From the cell containing the given text, extract its center point as [x, y] coordinate. 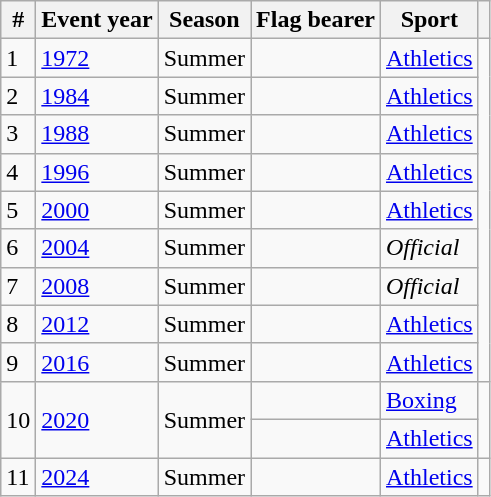
Sport [429, 20]
7 [18, 286]
2016 [97, 362]
5 [18, 210]
2008 [97, 286]
1 [18, 58]
6 [18, 248]
2024 [97, 477]
Flag bearer [316, 20]
9 [18, 362]
1972 [97, 58]
1988 [97, 134]
8 [18, 324]
2004 [97, 248]
2020 [97, 419]
3 [18, 134]
2000 [97, 210]
4 [18, 172]
2012 [97, 324]
2 [18, 96]
10 [18, 419]
Boxing [429, 400]
1984 [97, 96]
Event year [97, 20]
11 [18, 477]
# [18, 20]
Season [204, 20]
1996 [97, 172]
